Return [X, Y] of the center of cell containing provided text 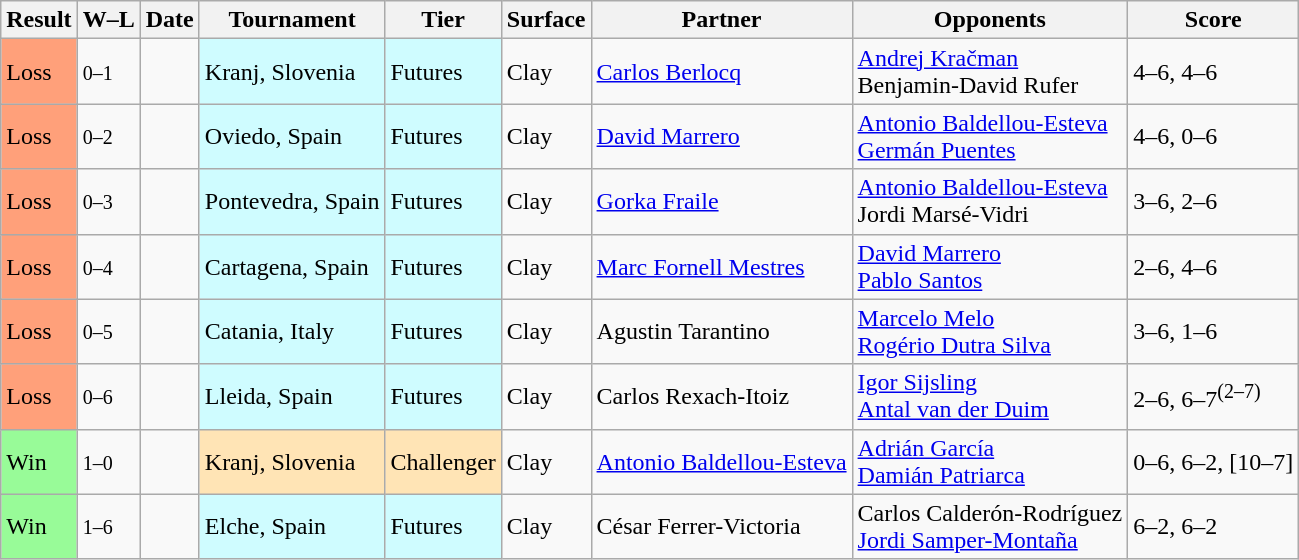
0–3 [108, 202]
4–6, 4–6 [1214, 72]
Date [170, 20]
2–6, 6–7(2–7) [1214, 396]
Carlos Calderón-Rodríguez Jordi Samper-Montaña [990, 526]
Oviedo, Spain [292, 136]
David Marrero Pablo Santos [990, 266]
0–6 [108, 396]
Cartagena, Spain [292, 266]
Tournament [292, 20]
Score [1214, 20]
Catania, Italy [292, 332]
1–0 [108, 462]
Surface [546, 20]
Carlos Berlocq [722, 72]
Andrej Kračman Benjamin-David Rufer [990, 72]
Antonio Baldellou-Esteva Germán Puentes [990, 136]
Lleida, Spain [292, 396]
W–L [108, 20]
Antonio Baldellou-Esteva [722, 462]
Challenger [443, 462]
Agustin Tarantino [722, 332]
Marc Fornell Mestres [722, 266]
David Marrero [722, 136]
0–4 [108, 266]
0–2 [108, 136]
Antonio Baldellou-Esteva Jordi Marsé-Vidri [990, 202]
0–5 [108, 332]
6–2, 6–2 [1214, 526]
Tier [443, 20]
Marcelo Melo Rogério Dutra Silva [990, 332]
0–1 [108, 72]
3–6, 2–6 [1214, 202]
Partner [722, 20]
Result [39, 20]
0–6, 6–2, [10–7] [1214, 462]
4–6, 0–6 [1214, 136]
1–6 [108, 526]
Adrián García Damián Patriarca [990, 462]
2–6, 4–6 [1214, 266]
César Ferrer-Victoria [722, 526]
Elche, Spain [292, 526]
3–6, 1–6 [1214, 332]
Gorka Fraile [722, 202]
Opponents [990, 20]
Carlos Rexach-Itoiz [722, 396]
Igor Sijsling Antal van der Duim [990, 396]
Pontevedra, Spain [292, 202]
